Capture the cell that displays the provided text and extract its [X, Y] central coordinate. 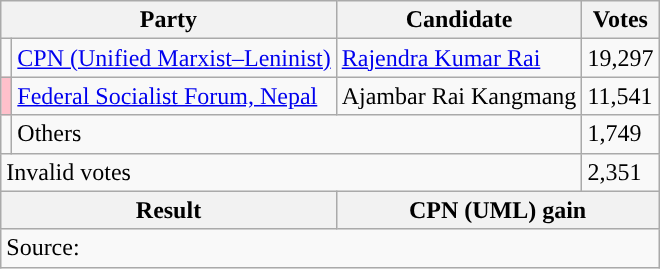
Result [168, 210]
Ajambar Rai Kangmang [459, 96]
Invalid votes [292, 172]
CPN (Unified Marxist–Leninist) [174, 58]
Votes [620, 20]
11,541 [620, 96]
Candidate [459, 20]
CPN (UML) gain [498, 210]
19,297 [620, 58]
Party [168, 20]
1,749 [620, 134]
Source: [330, 248]
Others [297, 134]
Federal Socialist Forum, Nepal [174, 96]
Rajendra Kumar Rai [459, 58]
2,351 [620, 172]
